For the text-containing cell, return its midpoint in (X, Y) coordinate format. 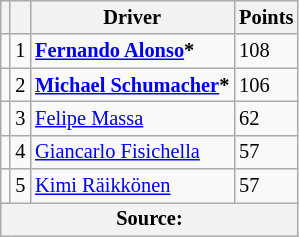
Michael Schumacher* (132, 85)
Kimi Räikkönen (132, 186)
5 (20, 186)
Points (266, 17)
3 (20, 118)
106 (266, 85)
Felipe Massa (132, 118)
Driver (132, 17)
Fernando Alonso* (132, 51)
4 (20, 152)
1 (20, 51)
108 (266, 51)
Giancarlo Fisichella (132, 152)
2 (20, 85)
Source: (150, 219)
62 (266, 118)
